Return the [x, y] coordinate for the center point of the cell that contains the specified text.  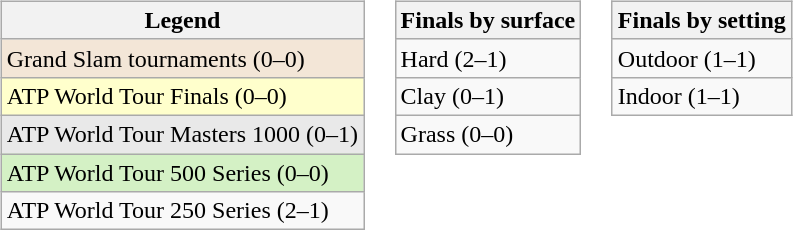
ATP World Tour Finals (0–0) [182, 96]
Indoor (1–1) [702, 96]
Grass (0–0) [488, 134]
Finals by setting [702, 20]
ATP World Tour 250 Series (2–1) [182, 211]
Finals by surface [488, 20]
Clay (0–1) [488, 96]
ATP World Tour 500 Series (0–0) [182, 173]
Legend [182, 20]
ATP World Tour Masters 1000 (0–1) [182, 134]
Outdoor (1–1) [702, 58]
Hard (2–1) [488, 58]
Grand Slam tournaments (0–0) [182, 58]
